Extract the (X, Y) coordinate from the center of the cell holding the provided text.  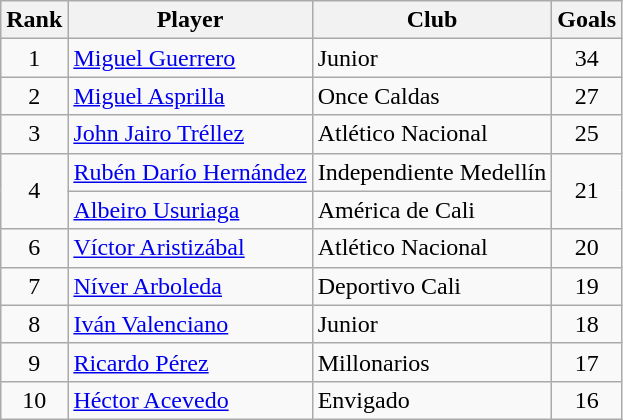
Once Caldas (432, 96)
6 (34, 248)
Club (432, 20)
Envigado (432, 400)
19 (587, 286)
8 (34, 324)
10 (34, 400)
21 (587, 191)
Víctor Aristizábal (190, 248)
Iván Valenciano (190, 324)
Miguel Guerrero (190, 58)
18 (587, 324)
16 (587, 400)
Níver Arboleda (190, 286)
Player (190, 20)
Héctor Acevedo (190, 400)
Ricardo Pérez (190, 362)
América de Cali (432, 210)
Millonarios (432, 362)
17 (587, 362)
2 (34, 96)
Deportivo Cali (432, 286)
7 (34, 286)
Goals (587, 20)
3 (34, 134)
Albeiro Usuriaga (190, 210)
9 (34, 362)
25 (587, 134)
27 (587, 96)
Rubén Darío Hernández (190, 172)
4 (34, 191)
Rank (34, 20)
1 (34, 58)
Independiente Medellín (432, 172)
Miguel Asprilla (190, 96)
John Jairo Tréllez (190, 134)
20 (587, 248)
34 (587, 58)
